Search for the cell housing the specified text and yield its (x, y) center coordinate. 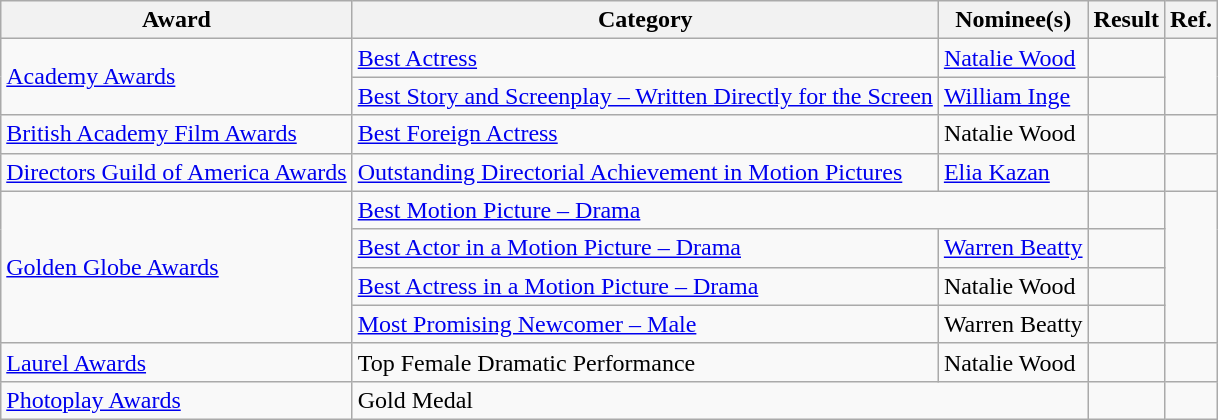
Category (645, 20)
Best Actress (645, 58)
Gold Medal (720, 400)
Best Story and Screenplay – Written Directly for the Screen (645, 96)
Outstanding Directorial Achievement in Motion Pictures (645, 172)
Top Female Dramatic Performance (645, 362)
Best Foreign Actress (645, 134)
Ref. (1190, 20)
British Academy Film Awards (176, 134)
Elia Kazan (1013, 172)
Most Promising Newcomer – Male (645, 324)
Best Actress in a Motion Picture – Drama (645, 286)
Academy Awards (176, 77)
Directors Guild of America Awards (176, 172)
William Inge (1013, 96)
Result (1126, 20)
Golden Globe Awards (176, 267)
Best Actor in a Motion Picture – Drama (645, 248)
Award (176, 20)
Photoplay Awards (176, 400)
Nominee(s) (1013, 20)
Laurel Awards (176, 362)
Best Motion Picture – Drama (720, 210)
